Search for the cell housing the specified text and yield its [x, y] center coordinate. 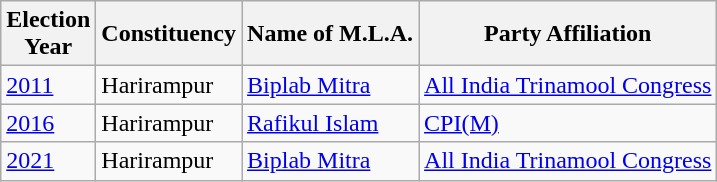
Constituency [169, 34]
Election Year [48, 34]
Name of M.L.A. [330, 34]
Party Affiliation [568, 34]
2011 [48, 85]
2016 [48, 123]
CPI(M) [568, 123]
Rafikul Islam [330, 123]
2021 [48, 161]
